Search for the cell housing the specified text and yield its (x, y) center coordinate. 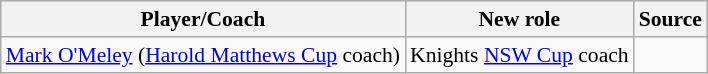
New role (520, 19)
Source (670, 19)
Player/Coach (203, 19)
Knights NSW Cup coach (520, 55)
Mark O'Meley (Harold Matthews Cup coach) (203, 55)
